From the cell containing the given text, extract its center point as [x, y] coordinate. 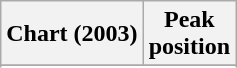
Chart (2003) [72, 34]
Peakposition [189, 34]
